Identify which cell holds the provided text, then report its [X, Y] central coordinate. 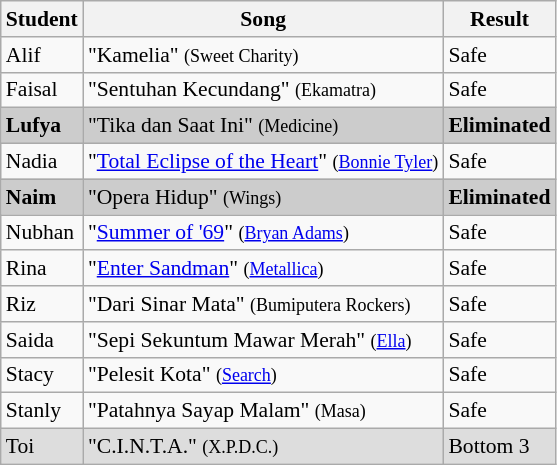
Faisal [42, 90]
"Dari Sinar Mata" (Bumiputera Rockers) [264, 304]
Stacy [42, 375]
"Patahnya Sayap Malam" (Masa) [264, 411]
"Sepi Sekuntum Mawar Merah" (Ella) [264, 340]
Toi [42, 447]
Alif [42, 55]
Rina [42, 269]
Naim [42, 197]
"Tika dan Saat Ini" (Medicine) [264, 126]
Nadia [42, 162]
Bottom 3 [499, 447]
Riz [42, 304]
Nubhan [42, 233]
Result [499, 19]
"Enter Sandman" (Metallica) [264, 269]
"Sentuhan Kecundang" (Ekamatra) [264, 90]
"Opera Hidup" (Wings) [264, 197]
Song [264, 19]
"Kamelia" (Sweet Charity) [264, 55]
"Summer of '69" (Bryan Adams) [264, 233]
"Total Eclipse of the Heart" (Bonnie Tyler) [264, 162]
Student [42, 19]
"Pelesit Kota" (Search) [264, 375]
"C.I.N.T.A." (X.P.D.C.) [264, 447]
Lufya [42, 126]
Stanly [42, 411]
Saida [42, 340]
